Return [X, Y] of the center of cell containing provided text 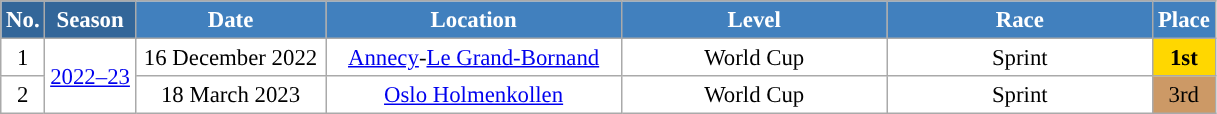
1st [1184, 58]
2 [23, 95]
Season [90, 20]
Oslo Holmenkollen [474, 95]
1 [23, 58]
Level [754, 20]
Date [230, 20]
No. [23, 20]
Location [474, 20]
16 December 2022 [230, 58]
3rd [1184, 95]
2022–23 [90, 76]
Race [1020, 20]
Annecy-Le Grand-Bornand [474, 58]
Place [1184, 20]
18 March 2023 [230, 95]
